Scan for the cell matching the given text and deliver its (x, y) coordinate at center. 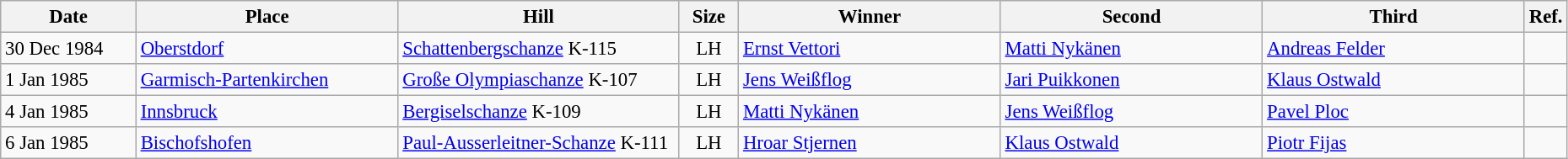
Schattenbergschanze K-115 (538, 49)
Garmisch-Partenkirchen (267, 80)
Date (69, 17)
Jari Puikkonen (1132, 80)
Bischofshofen (267, 143)
Size (709, 17)
Pavel Ploc (1393, 112)
Place (267, 17)
Hroar Stjernen (870, 143)
1 Jan 1985 (69, 80)
Große Olympiaschanze K-107 (538, 80)
30 Dec 1984 (69, 49)
Winner (870, 17)
Ref. (1545, 17)
Piotr Fijas (1393, 143)
Innsbruck (267, 112)
Bergiselschanze K-109 (538, 112)
6 Jan 1985 (69, 143)
Hill (538, 17)
Oberstdorf (267, 49)
Third (1393, 17)
4 Jan 1985 (69, 112)
Ernst Vettori (870, 49)
Andreas Felder (1393, 49)
Paul-Ausserleitner-Schanze K-111 (538, 143)
Second (1132, 17)
